Capture the cell that displays the provided text and extract its (X, Y) central coordinate. 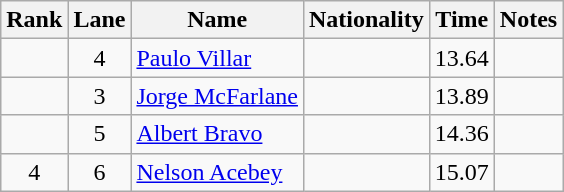
Jorge McFarlane (218, 96)
Paulo Villar (218, 58)
13.89 (462, 96)
Nelson Acebey (218, 172)
5 (100, 134)
15.07 (462, 172)
Rank (34, 20)
Time (462, 20)
13.64 (462, 58)
6 (100, 172)
Notes (528, 20)
Albert Bravo (218, 134)
14.36 (462, 134)
Lane (100, 20)
Nationality (366, 20)
Name (218, 20)
3 (100, 96)
